Locate the cell with the specified text and output its (x, y) center coordinate. 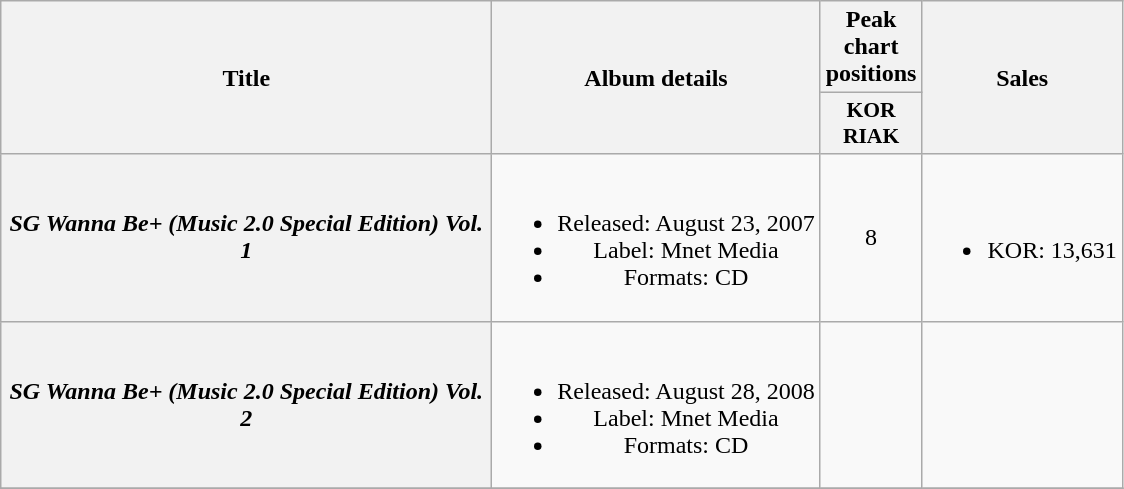
SG Wanna Be+ (Music 2.0 Special Edition) Vol. 1 (246, 238)
8 (871, 238)
KORRIAK (871, 124)
Sales (1022, 78)
Album details (656, 78)
Title (246, 78)
KOR: 13,631 (1022, 238)
SG Wanna Be+ (Music 2.0 Special Edition) Vol. 2 (246, 404)
Released: August 23, 2007 Label: Mnet MediaFormats: CD (656, 238)
Peak chart positions (871, 47)
Released: August 28, 2008 Label: Mnet MediaFormats: CD (656, 404)
